Find where the given text appears and provide that cell's center as (X, Y) coordinate. 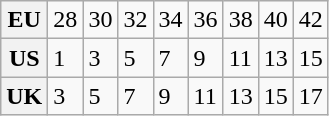
34 (170, 20)
28 (66, 20)
32 (136, 20)
38 (240, 20)
UK (24, 96)
US (24, 58)
17 (310, 96)
42 (310, 20)
40 (276, 20)
30 (100, 20)
1 (66, 58)
EU (24, 20)
36 (206, 20)
